Extract the [x, y] coordinate from the center of the cell holding the provided text.  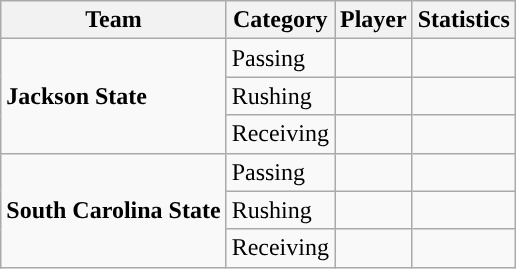
Category [280, 20]
South Carolina State [114, 210]
Team [114, 20]
Player [373, 20]
Jackson State [114, 96]
Statistics [464, 20]
